Pinpoint the cell where the given text exists, returning its [x, y] midpoint coordinate. 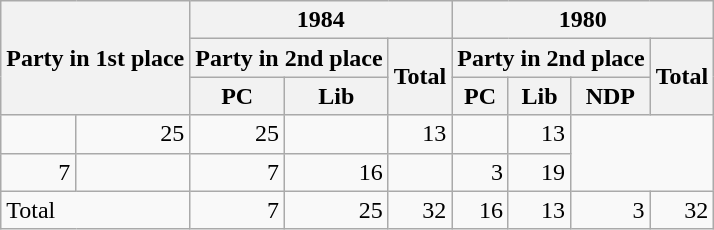
Party in 1st place [96, 58]
1984 [321, 20]
19 [539, 172]
NDP [611, 96]
1980 [583, 20]
